Pinpoint the cell where the given text exists, returning its (X, Y) midpoint coordinate. 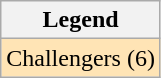
Legend (81, 20)
Challengers (6) (81, 58)
